Determine the (X, Y) coordinate at the center of the cell enclosing the given text.  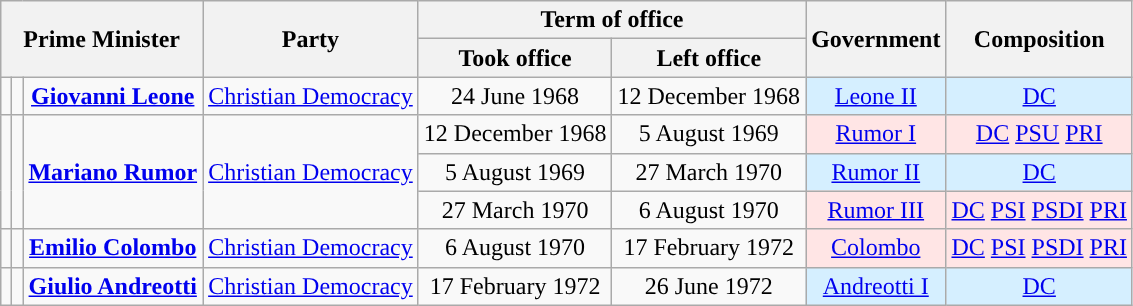
Rumor I (876, 134)
24 June 1968 (515, 96)
Rumor III (876, 210)
Andreotti I (876, 286)
Rumor II (876, 172)
Colombo (876, 248)
DC PSU PRI (1039, 134)
Prime Minister (102, 39)
26 June 1972 (709, 286)
Government (876, 39)
Left office (709, 58)
Emilio Colombo (113, 248)
Term of office (612, 20)
Took office (515, 58)
Mariano Rumor (113, 172)
Giovanni Leone (113, 96)
Leone II (876, 96)
Party (311, 39)
Composition (1039, 39)
Giulio Andreotti (113, 286)
